Determine the (X, Y) coordinate at the center of the cell enclosing the given text.  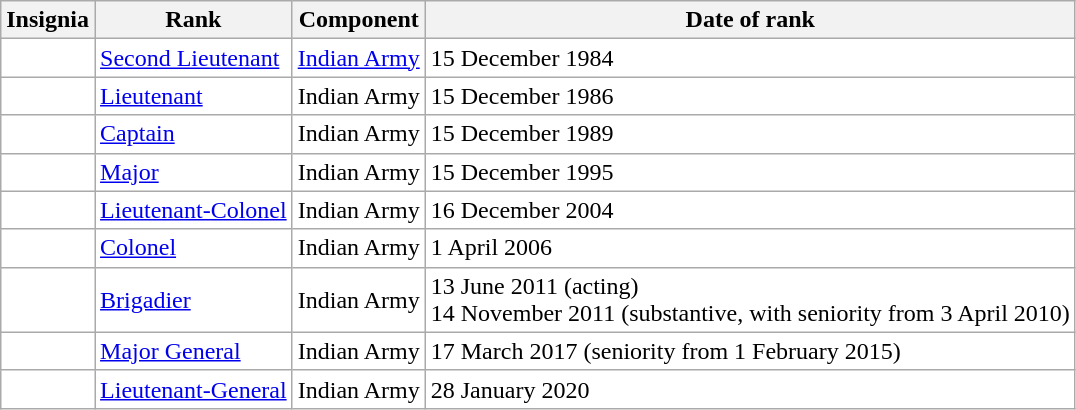
Colonel (194, 248)
Major General (194, 351)
Lieutenant-Colonel (194, 210)
Major (194, 172)
Component (358, 20)
Insignia (48, 20)
1 April 2006 (750, 248)
Date of rank (750, 20)
16 December 2004 (750, 210)
17 March 2017 (seniority from 1 February 2015) (750, 351)
Lieutenant-General (194, 389)
15 December 1995 (750, 172)
Second Lieutenant (194, 58)
28 January 2020 (750, 389)
15 December 1986 (750, 96)
15 December 1989 (750, 134)
Brigadier (194, 300)
Captain (194, 134)
13 June 2011 (acting)14 November 2011 (substantive, with seniority from 3 April 2010) (750, 300)
Lieutenant (194, 96)
15 December 1984 (750, 58)
Rank (194, 20)
